For the text-containing cell, return its midpoint in [x, y] coordinate format. 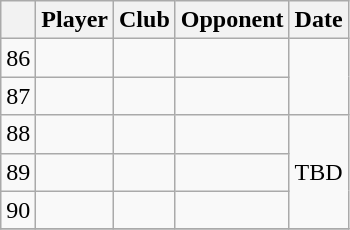
Player [75, 20]
89 [18, 172]
Opponent [232, 20]
Club [145, 20]
86 [18, 58]
88 [18, 134]
Date [318, 20]
90 [18, 210]
TBD [318, 172]
87 [18, 96]
